Determine the [X, Y] coordinate at the center of the cell enclosing the given text.  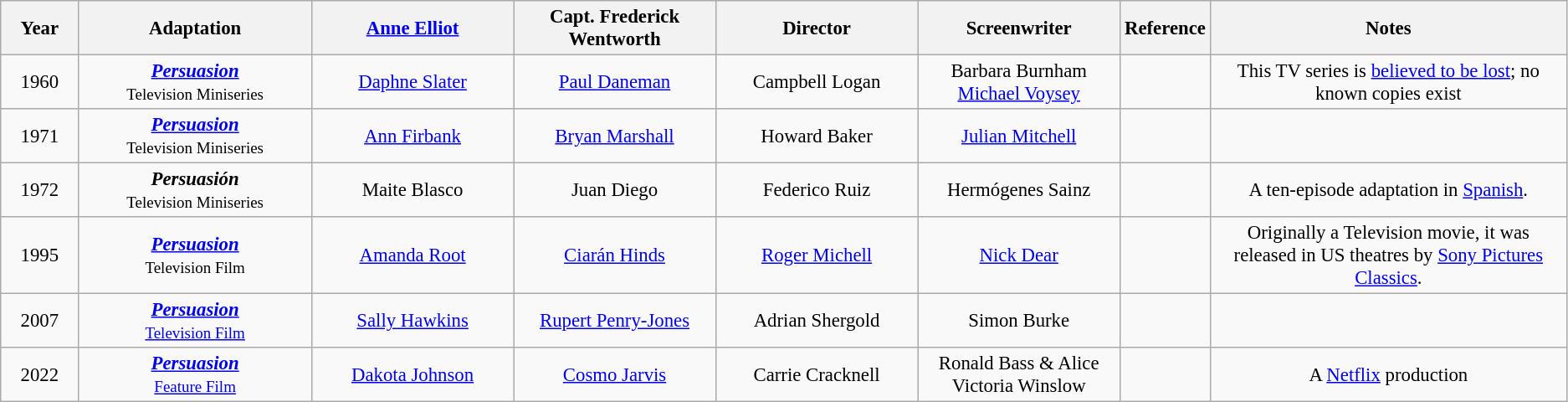
Ann Firbank [412, 136]
Anne Elliot [412, 28]
Adaptation [196, 28]
Paul Daneman [615, 82]
Simon Burke [1019, 322]
Roger Michell [817, 255]
Screenwriter [1019, 28]
Campbell Logan [817, 82]
1972 [40, 191]
1971 [40, 136]
Nick Dear [1019, 255]
Notes [1388, 28]
Howard Baker [817, 136]
Ciarán Hinds [615, 255]
Juan Diego [615, 191]
Bryan Marshall [615, 136]
Daphne Slater [412, 82]
Sally Hawkins [412, 322]
Hermógenes Sainz [1019, 191]
A ten-episode adaptation in Spanish. [1388, 191]
PersuasiónTelevision Miniseries [196, 191]
Originally a Television movie, it was released in US theatres by Sony Pictures Classics. [1388, 255]
Director [817, 28]
Federico Ruiz [817, 191]
Capt. Frederick Wentworth [615, 28]
Reference [1166, 28]
1995 [40, 255]
Maite Blasco [412, 191]
This TV series is believed to be lost; no known copies exist [1388, 82]
Year [40, 28]
Amanda Root [412, 255]
1960 [40, 82]
Adrian Shergold [817, 322]
2007 [40, 322]
Barbara BurnhamMichael Voysey [1019, 82]
Julian Mitchell [1019, 136]
Rupert Penry-Jones [615, 322]
